Identify which cell holds the provided text, then report its (x, y) central coordinate. 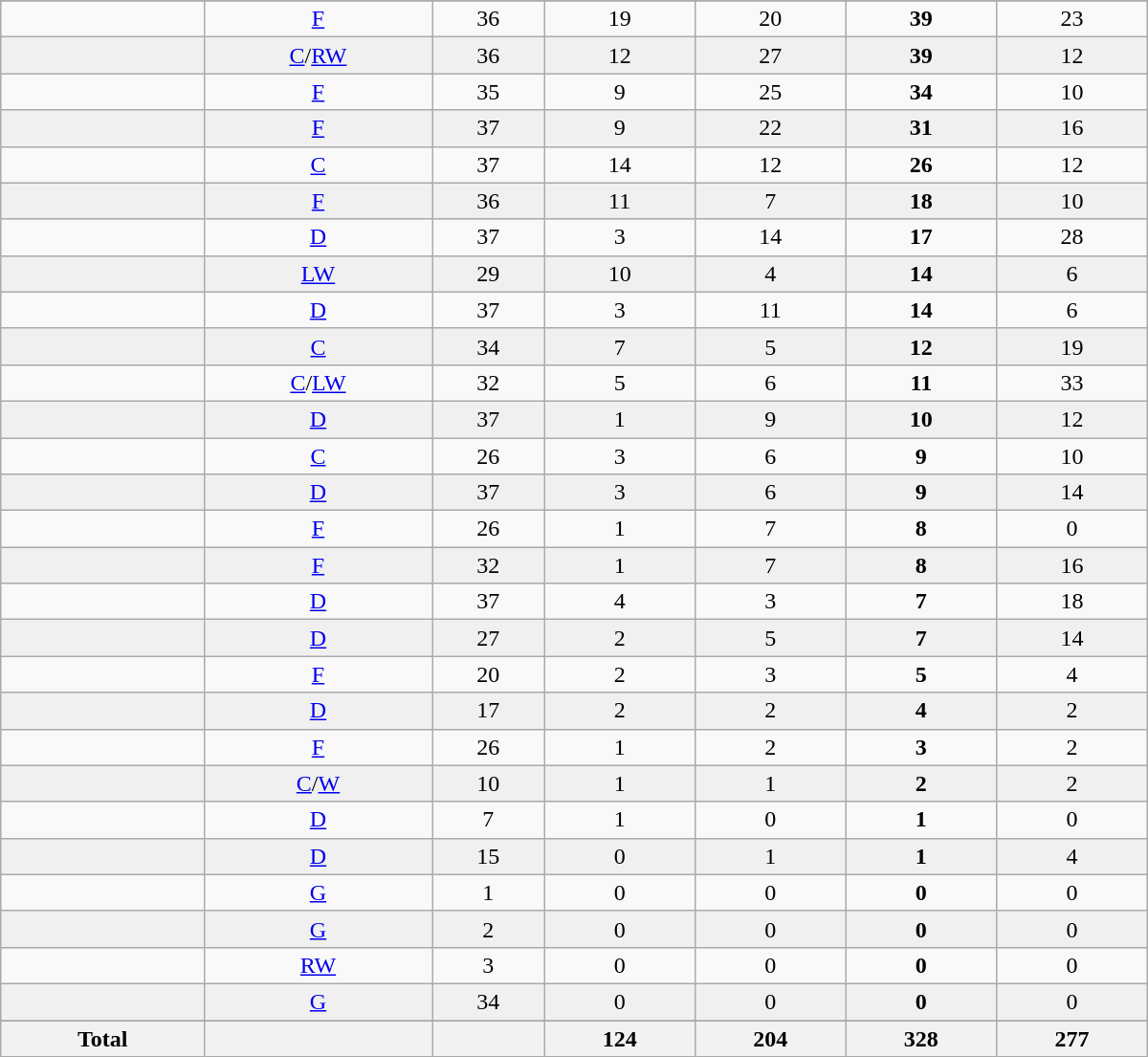
29 (488, 274)
23 (1072, 19)
RW (318, 965)
328 (921, 1038)
277 (1072, 1038)
25 (770, 92)
LW (318, 274)
35 (488, 92)
204 (770, 1038)
15 (488, 856)
C/LW (318, 383)
124 (620, 1038)
33 (1072, 383)
22 (770, 128)
Total (103, 1038)
C/W (318, 783)
28 (1072, 237)
C/RW (318, 55)
31 (921, 128)
